Determine the [x, y] coordinate at the center of the cell enclosing the given text.  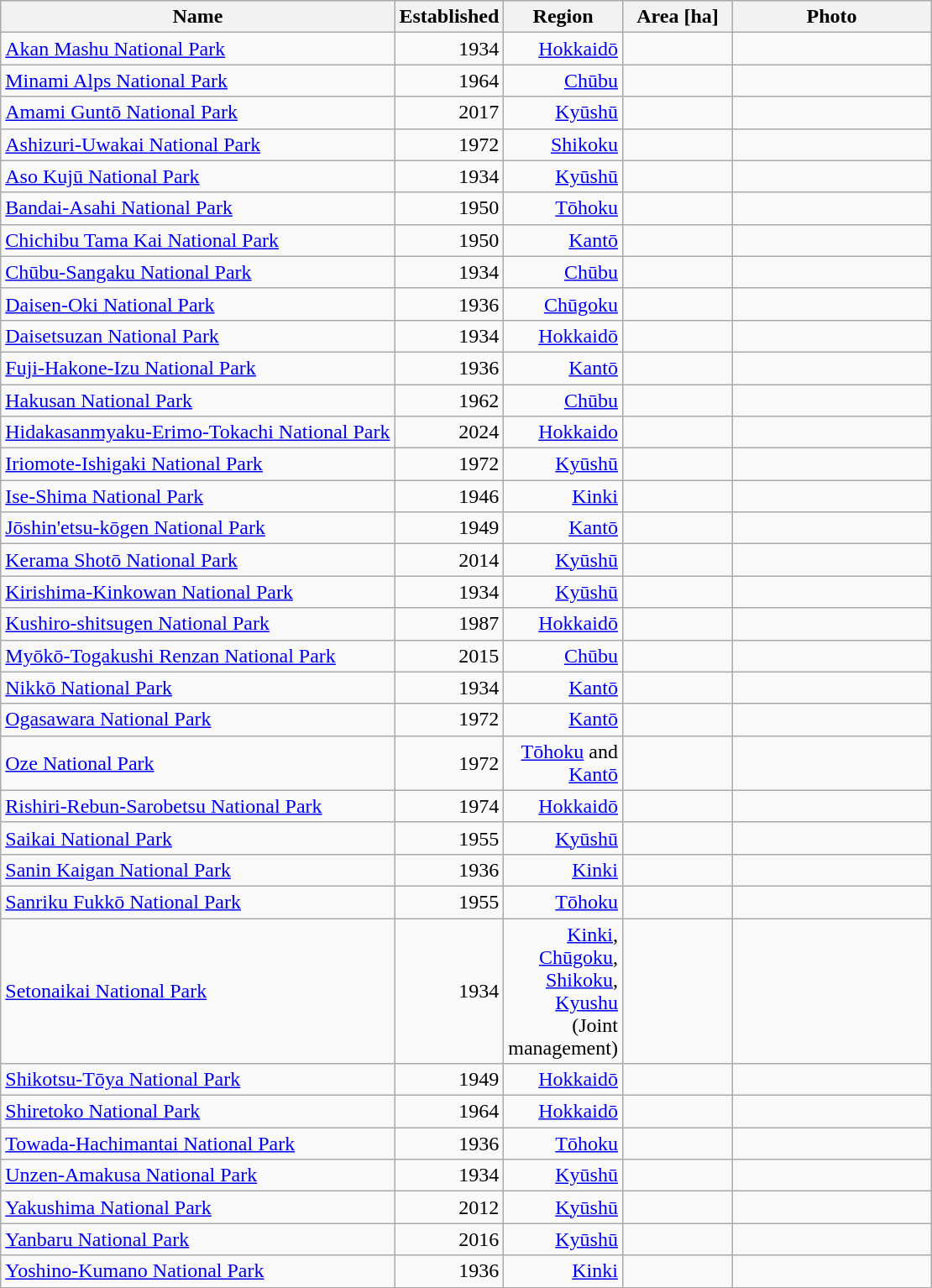
Kirishima-Kinkowan National Park [198, 592]
Aso Kujū National Park [198, 176]
Kushiro-shitsugen National Park [198, 624]
2012 [449, 1207]
Rishiri-Rebun-Sarobetsu National Park [198, 806]
Towada-Hachimantai National Park [198, 1144]
Ise-Shima National Park [198, 496]
Myōkō-Togakushi Renzan National Park [198, 656]
2016 [449, 1239]
1946 [449, 496]
Daisetsuzan National Park [198, 336]
Fuji-Hakone-Izu National Park [198, 368]
2024 [449, 432]
Shikoku [563, 144]
Yanbaru National Park [198, 1239]
Hidakasanmyaku-Erimo-Tokachi National Park [198, 432]
Chichibu Tama Kai National Park [198, 240]
Area [ha] [677, 17]
Minami Alps National Park [198, 81]
Unzen-Amakusa National Park [198, 1175]
Hokkaido [563, 432]
2017 [449, 113]
Setonaikai National Park [198, 991]
Established [449, 17]
Name [198, 17]
1987 [449, 624]
Nikkō National Park [198, 688]
Amami Guntō National Park [198, 113]
Yoshino-Kumano National Park [198, 1271]
Region [563, 17]
Jōshin'etsu-kōgen National Park [198, 528]
1962 [449, 401]
Yakushima National Park [198, 1207]
Tōhoku and Kantō [563, 762]
Daisen-Oki National Park [198, 304]
Chūgoku [563, 304]
2015 [449, 656]
Sanriku Fukkō National Park [198, 902]
Photo [832, 17]
Sanin Kaigan National Park [198, 870]
Kinki, Chūgoku, Shikoku, Kyushu (Joint management) [563, 991]
Shiretoko National Park [198, 1112]
2014 [449, 560]
Shikotsu-Tōya National Park [198, 1080]
Bandai-Asahi National Park [198, 208]
Kerama Shotō National Park [198, 560]
Iriomote-Ishigaki National Park [198, 464]
1974 [449, 806]
Saikai National Park [198, 838]
Akan Mashu National Park [198, 49]
Ogasawara National Park [198, 720]
Chūbu-Sangaku National Park [198, 272]
Ashizuri-Uwakai National Park [198, 144]
Hakusan National Park [198, 401]
Oze National Park [198, 762]
